From the cell containing the given text, extract its center point as [X, Y] coordinate. 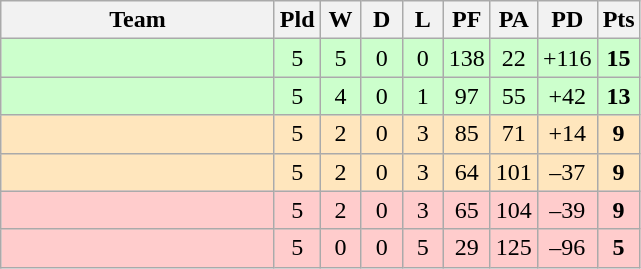
138 [466, 58]
W [340, 20]
125 [514, 248]
13 [618, 96]
65 [466, 210]
64 [466, 172]
71 [514, 134]
PF [466, 20]
15 [618, 58]
29 [466, 248]
85 [466, 134]
PA [514, 20]
+14 [567, 134]
+42 [567, 96]
–96 [567, 248]
4 [340, 96]
L [422, 20]
+116 [567, 58]
Pld [297, 20]
–39 [567, 210]
22 [514, 58]
Team [138, 20]
97 [466, 96]
D [382, 20]
55 [514, 96]
Pts [618, 20]
PD [567, 20]
104 [514, 210]
1 [422, 96]
–37 [567, 172]
101 [514, 172]
